Return the (X, Y) coordinate for the center point of the cell that contains the specified text.  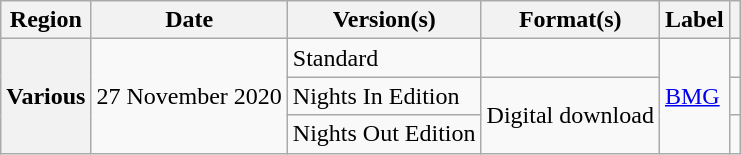
Nights In Edition (384, 96)
Standard (384, 58)
Date (189, 20)
Format(s) (570, 20)
Nights Out Edition (384, 134)
Version(s) (384, 20)
Digital download (570, 115)
BMG (694, 96)
Region (46, 20)
Various (46, 96)
27 November 2020 (189, 96)
Label (694, 20)
